From the cell containing the given text, extract its center point as [X, Y] coordinate. 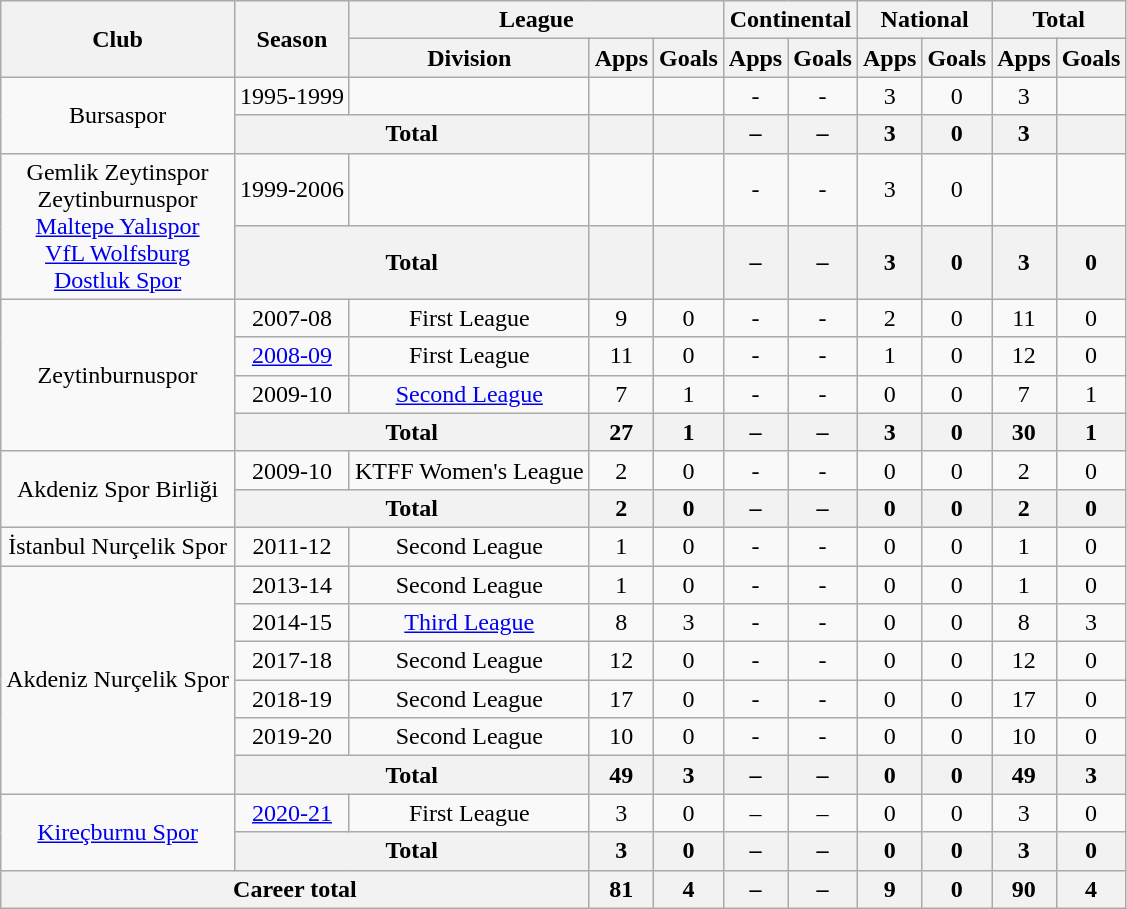
27 [621, 432]
Akdeniz Nurçelik Spor [118, 680]
KTFF Women's League [469, 470]
National [924, 20]
30 [1024, 432]
1995-1999 [292, 96]
1999-2006 [292, 190]
90 [1024, 889]
Division [469, 58]
Continental [790, 20]
2011-12 [292, 546]
Gemlik ZeytinsporZeytinburnusporMaltepe YalısporVfL WolfsburgDostluk Spor [118, 226]
Bursaspor [118, 115]
Akdeniz Spor Birliği [118, 489]
Third League [469, 623]
Career total [295, 889]
2013-14 [292, 585]
Kireçburnu Spor [118, 832]
Zeytinburnuspor [118, 375]
İstanbul Nurçelik Spor [118, 546]
League [536, 20]
2008-09 [292, 356]
Season [292, 39]
2017-18 [292, 661]
2014-15 [292, 623]
2007-08 [292, 318]
2020-21 [292, 813]
81 [621, 889]
2018-19 [292, 699]
2019-20 [292, 737]
Club [118, 39]
